Extract the (X, Y) coordinate from the center of the cell holding the provided text.  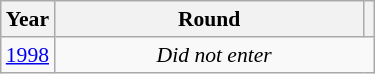
Round (209, 19)
Year (28, 19)
Did not enter (214, 55)
1998 (28, 55)
